Search for the cell housing the specified text and yield its (x, y) center coordinate. 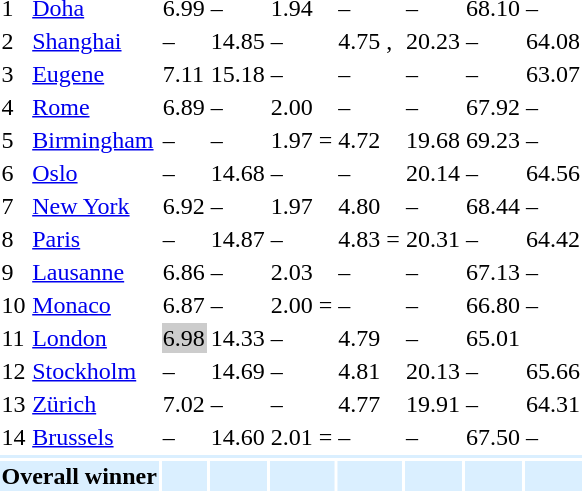
64.08 (552, 41)
Stockholm (95, 371)
67.92 (492, 107)
Overall winner (79, 476)
64.31 (552, 404)
4.80 (370, 206)
14.85 (238, 41)
67.13 (492, 272)
7.11 (184, 74)
London (95, 338)
20.23 (432, 41)
14.60 (238, 437)
4.79 (370, 338)
67.50 (492, 437)
65.01 (492, 338)
Monaco (95, 305)
Shanghai (95, 41)
Paris (95, 239)
Lausanne (95, 272)
69.23 (492, 140)
14 (14, 437)
Zürich (95, 404)
4.77 (370, 404)
8 (14, 239)
1.97 (302, 206)
20.14 (432, 173)
14.69 (238, 371)
Rome (95, 107)
20.31 (432, 239)
14.68 (238, 173)
3 (14, 74)
5 (14, 140)
2.01 = (302, 437)
13 (14, 404)
New York (95, 206)
6.92 (184, 206)
68.44 (492, 206)
10 (14, 305)
65.66 (552, 371)
11 (14, 338)
4.83 = (370, 239)
7.02 (184, 404)
2.03 (302, 272)
Birmingham (95, 140)
4.72 (370, 140)
Eugene (95, 74)
63.07 (552, 74)
66.80 (492, 305)
4.75 , (370, 41)
6.87 (184, 305)
6.86 (184, 272)
1.97 = (302, 140)
64.56 (552, 173)
6.98 (184, 338)
2 (14, 41)
14.87 (238, 239)
4 (14, 107)
14.33 (238, 338)
12 (14, 371)
Oslo (95, 173)
6.89 (184, 107)
15.18 (238, 74)
9 (14, 272)
20.13 (432, 371)
64.42 (552, 239)
2.00 = (302, 305)
Brussels (95, 437)
4.81 (370, 371)
19.91 (432, 404)
6 (14, 173)
19.68 (432, 140)
2.00 (302, 107)
7 (14, 206)
